Determine the (x, y) coordinate at the center of the cell enclosing the given text.  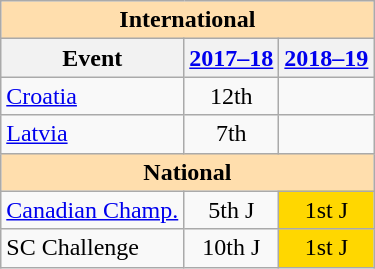
SC Challenge (92, 248)
12th (232, 96)
Latvia (92, 134)
International (188, 20)
Canadian Champ. (92, 210)
2017–18 (232, 58)
7th (232, 134)
5th J (232, 210)
Croatia (92, 96)
Event (92, 58)
10th J (232, 248)
National (188, 172)
2018–19 (326, 58)
